Scan for the cell matching the given text and deliver its [X, Y] coordinate at center. 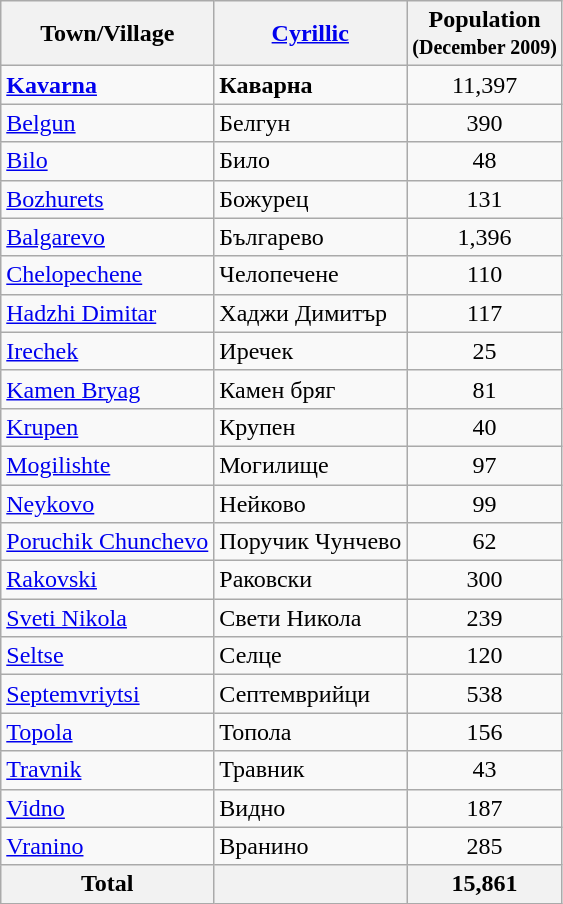
Krupen [108, 427]
Belgun [108, 123]
538 [485, 694]
Нейково [310, 503]
131 [485, 199]
Травник [310, 770]
Neykovo [108, 503]
Sveti Nikola [108, 618]
Топола [310, 732]
390 [485, 123]
Божурец [310, 199]
Travnik [108, 770]
Било [310, 161]
120 [485, 656]
Hadzhi Dimitar [108, 313]
Vranino [108, 846]
Поручик Чунчево [310, 542]
43 [485, 770]
Хаджи Димитър [310, 313]
Septemvriytsi [108, 694]
62 [485, 542]
Белгун [310, 123]
Селце [310, 656]
Bozhurets [108, 199]
15,861 [485, 884]
Vidno [108, 808]
Видно [310, 808]
81 [485, 389]
Cyrillic [310, 34]
Kavarna [108, 85]
Mogilishte [108, 465]
Раковски [310, 580]
Poruchik Chunchevo [108, 542]
285 [485, 846]
Kamen Bryag [108, 389]
Total [108, 884]
117 [485, 313]
Могилище [310, 465]
1,396 [485, 237]
187 [485, 808]
Крупен [310, 427]
11,397 [485, 85]
97 [485, 465]
Челопечене [310, 275]
156 [485, 732]
Seltse [108, 656]
Bilo [108, 161]
Свети Никола [310, 618]
Town/Village [108, 34]
110 [485, 275]
239 [485, 618]
Chelopechene [108, 275]
99 [485, 503]
Камен бряг [310, 389]
Irechek [108, 351]
Rakovski [108, 580]
Population(December 2009) [485, 34]
Иречек [310, 351]
Balgarevo [108, 237]
48 [485, 161]
Вранино [310, 846]
Българево [310, 237]
Септемврийци [310, 694]
Каварна [310, 85]
40 [485, 427]
300 [485, 580]
Topola [108, 732]
25 [485, 351]
